Determine the [x, y] coordinate at the center of the cell enclosing the given text.  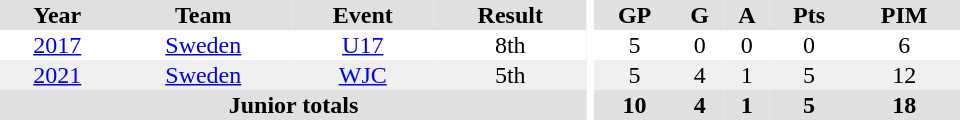
WJC [363, 75]
2021 [58, 75]
Team [204, 15]
G [700, 15]
2017 [58, 45]
8th [511, 45]
12 [904, 75]
PIM [904, 15]
Pts [810, 15]
Result [511, 15]
U17 [363, 45]
Junior totals [294, 105]
18 [904, 105]
10 [635, 105]
6 [904, 45]
Year [58, 15]
5th [511, 75]
Event [363, 15]
GP [635, 15]
A [747, 15]
